For the text-containing cell, return its midpoint in [X, Y] coordinate format. 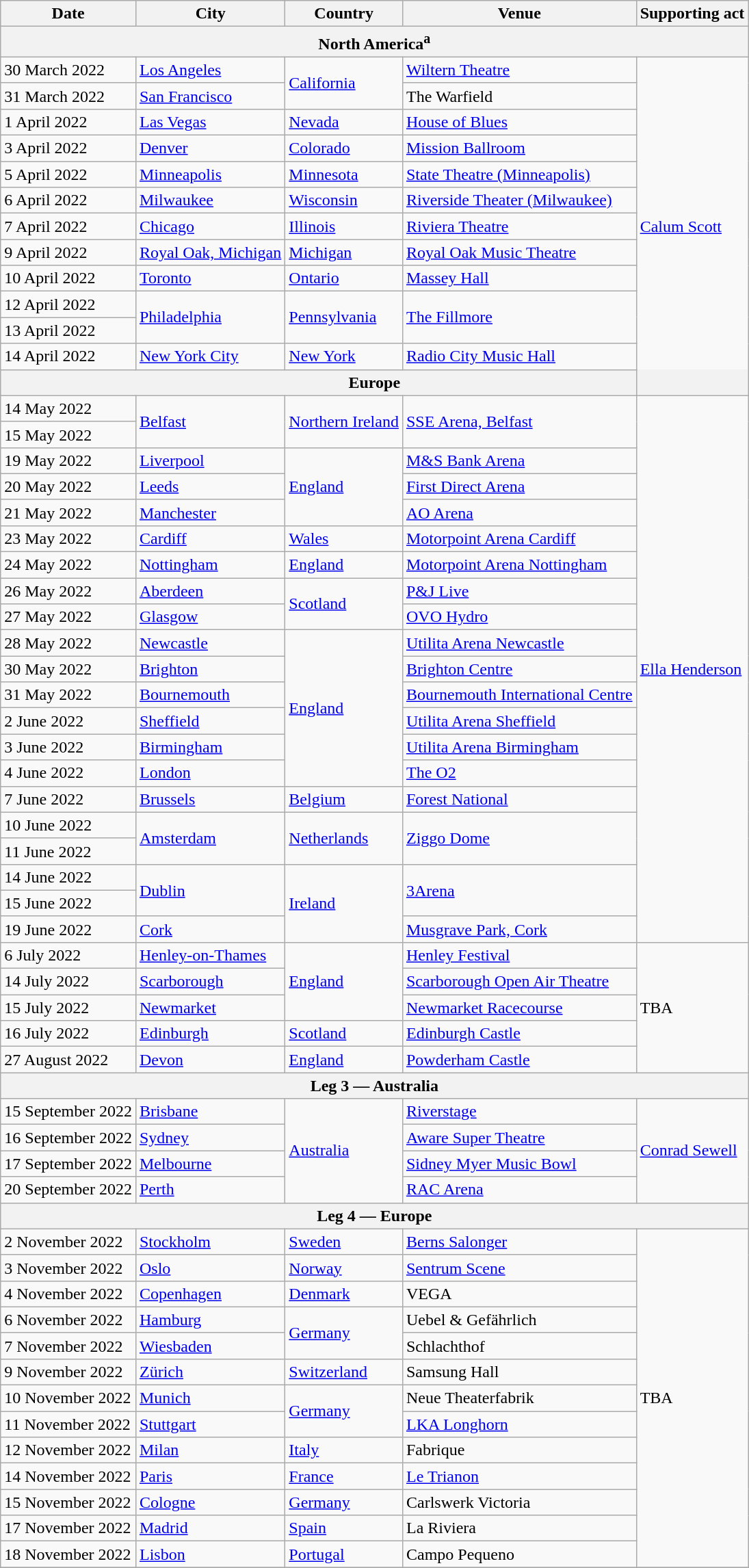
Newmarket Racecourse [519, 1008]
13 April 2022 [68, 330]
The Warfield [519, 96]
Los Angeles [210, 70]
Neue Theaterfabrik [519, 1398]
Motorpoint Arena Nottingham [519, 565]
RAC Arena [519, 1190]
Campo Pequeno [519, 1554]
9 November 2022 [68, 1372]
Venue [519, 14]
LKA Longhorn [519, 1424]
Colorado [344, 148]
17 November 2022 [68, 1528]
Sweden [344, 1242]
20 May 2022 [68, 486]
Manchester [210, 512]
Melbourne [210, 1164]
14 April 2022 [68, 356]
3Arena [519, 890]
6 November 2022 [68, 1320]
Wales [344, 538]
London [210, 773]
North Americaa [375, 42]
Supporting act [692, 14]
Brisbane [210, 1112]
Lisbon [210, 1554]
Devon [210, 1060]
Copenhagen [210, 1294]
Sheffield [210, 721]
VEGA [519, 1294]
Denmark [344, 1294]
31 March 2022 [68, 96]
Leg 3 — Australia [375, 1086]
Milwaukee [210, 200]
Ontario [344, 278]
16 July 2022 [68, 1034]
16 September 2022 [68, 1138]
2 June 2022 [68, 721]
4 June 2022 [68, 773]
Northern Ireland [344, 421]
Bournemouth [210, 695]
Radio City Music Hall [519, 356]
Portugal [344, 1554]
19 May 2022 [68, 460]
23 May 2022 [68, 538]
City [210, 14]
Norway [344, 1268]
10 November 2022 [68, 1398]
Leg 4 — Europe [375, 1216]
6 April 2022 [68, 200]
15 June 2022 [68, 903]
1 April 2022 [68, 122]
Illinois [344, 226]
Massey Hall [519, 278]
Madrid [210, 1528]
21 May 2022 [68, 512]
5 April 2022 [68, 174]
Edinburgh Castle [519, 1034]
10 June 2022 [68, 825]
Musgrave Park, Cork [519, 929]
Italy [344, 1450]
Riverside Theater (Milwaukee) [519, 200]
OVO Hydro [519, 617]
12 April 2022 [68, 304]
12 November 2022 [68, 1450]
7 November 2022 [68, 1346]
Amsterdam [210, 838]
Stuttgart [210, 1424]
Perth [210, 1190]
Scarborough Open Air Theatre [519, 982]
Aware Super Theatre [519, 1138]
9 April 2022 [68, 252]
First Direct Arena [519, 486]
Bournemouth International Centre [519, 695]
Minneapolis [210, 174]
Utilita Arena Sheffield [519, 721]
Australia [344, 1151]
4 November 2022 [68, 1294]
Riverstage [519, 1112]
Philadelphia [210, 317]
14 July 2022 [68, 982]
Liverpool [210, 460]
3 June 2022 [68, 747]
Forest National [519, 799]
Motorpoint Arena Cardiff [519, 538]
Henley-on-Thames [210, 955]
Wiltern Theatre [519, 70]
31 May 2022 [68, 695]
3 April 2022 [68, 148]
Sentrum Scene [519, 1268]
Denver [210, 148]
11 November 2022 [68, 1424]
Europe [375, 382]
Calum Scott [692, 226]
Pennsylvania [344, 317]
Le Trianon [519, 1476]
Spain [344, 1528]
26 May 2022 [68, 591]
28 May 2022 [68, 643]
P&J Live [519, 591]
Glasgow [210, 617]
Oslo [210, 1268]
State Theatre (Minneapolis) [519, 174]
Newcastle [210, 643]
Hamburg [210, 1320]
Powderham Castle [519, 1060]
California [344, 83]
Berns Salonger [519, 1242]
Wiesbaden [210, 1346]
11 June 2022 [68, 851]
Zürich [210, 1372]
Ziggo Dome [519, 838]
Scarborough [210, 982]
Minnesota [344, 174]
30 May 2022 [68, 669]
27 May 2022 [68, 617]
San Francisco [210, 96]
Munich [210, 1398]
30 March 2022 [68, 70]
15 November 2022 [68, 1502]
14 June 2022 [68, 877]
New York City [210, 356]
14 November 2022 [68, 1476]
Sydney [210, 1138]
Sidney Myer Music Bowl [519, 1164]
Date [68, 14]
Utilita Arena Newcastle [519, 643]
6 July 2022 [68, 955]
Country [344, 14]
Stockholm [210, 1242]
7 April 2022 [68, 226]
M&S Bank Arena [519, 460]
19 June 2022 [68, 929]
27 August 2022 [68, 1060]
10 April 2022 [68, 278]
Wisconsin [344, 200]
Leeds [210, 486]
Nevada [344, 122]
Samsung Hall [519, 1372]
14 May 2022 [68, 408]
AO Arena [519, 512]
Belgium [344, 799]
Mission Ballroom [519, 148]
France [344, 1476]
Paris [210, 1476]
Netherlands [344, 838]
Brussels [210, 799]
Fabrique [519, 1450]
Brighton Centre [519, 669]
The Fillmore [519, 317]
New York [344, 356]
3 November 2022 [68, 1268]
15 July 2022 [68, 1008]
SSE Arena, Belfast [519, 421]
2 November 2022 [68, 1242]
Cardiff [210, 538]
Cork [210, 929]
Belfast [210, 421]
The O2 [519, 773]
Henley Festival [519, 955]
Utilita Arena Birmingham [519, 747]
Michigan [344, 252]
Switzerland [344, 1372]
Royal Oak, Michigan [210, 252]
20 September 2022 [68, 1190]
Uebel & Gefährlich [519, 1320]
Carlswerk Victoria [519, 1502]
Chicago [210, 226]
Dublin [210, 890]
Nottingham [210, 565]
Schlachthof [519, 1346]
15 May 2022 [68, 434]
House of Blues [519, 122]
Cologne [210, 1502]
17 September 2022 [68, 1164]
La Riviera [519, 1528]
Ireland [344, 903]
Toronto [210, 278]
Milan [210, 1450]
Las Vegas [210, 122]
Newmarket [210, 1008]
24 May 2022 [68, 565]
7 June 2022 [68, 799]
18 November 2022 [68, 1554]
Birmingham [210, 747]
Conrad Sewell [692, 1151]
Ella Henderson [692, 669]
15 September 2022 [68, 1112]
Brighton [210, 669]
Riviera Theatre [519, 226]
Aberdeen [210, 591]
Edinburgh [210, 1034]
Royal Oak Music Theatre [519, 252]
